Find where the given text appears and provide that cell's center as (X, Y) coordinate. 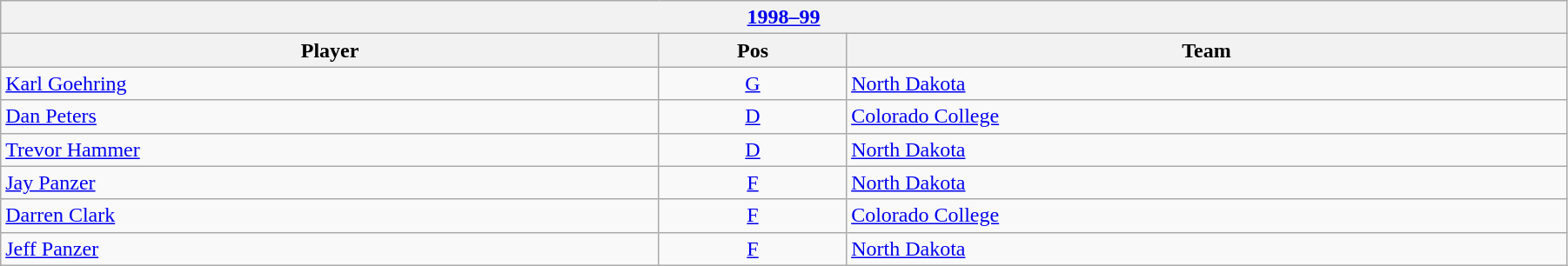
G (752, 83)
Karl Goehring (331, 83)
Player (331, 50)
Pos (752, 50)
Dan Peters (331, 116)
Darren Clark (331, 216)
Jeff Panzer (331, 249)
Trevor Hammer (331, 150)
1998–99 (784, 17)
Team (1207, 50)
Jay Panzer (331, 183)
